Search for the cell housing the specified text and yield its [X, Y] center coordinate. 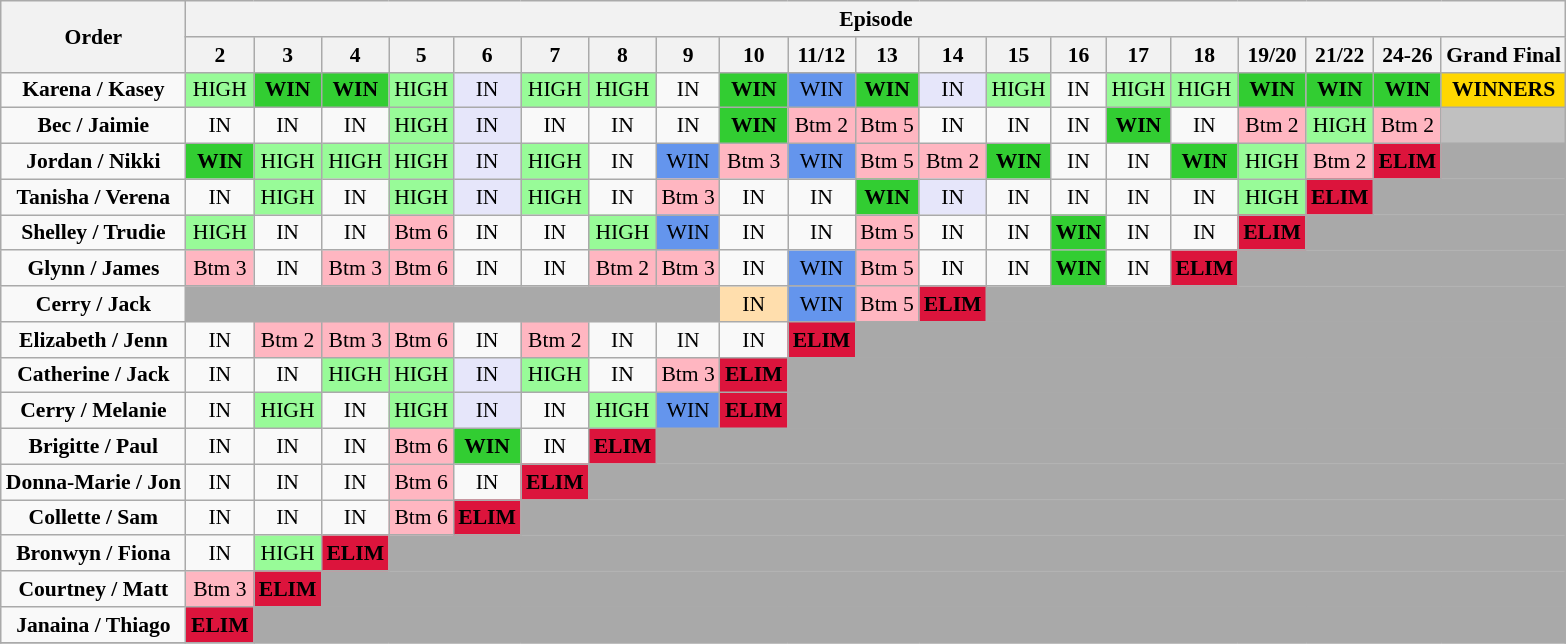
24-26 [1408, 55]
Brigitte / Paul [94, 447]
3 [288, 55]
Courtney / Matt [94, 589]
Episode [876, 19]
6 [487, 55]
Order [94, 36]
8 [623, 55]
Shelley / Trudie [94, 233]
Donna-Marie / Jon [94, 482]
Cerry / Melanie [94, 411]
Glynn / James [94, 269]
WINNERS [1504, 90]
9 [688, 55]
14 [953, 55]
Karena / Kasey [94, 90]
15 [1019, 55]
11/12 [822, 55]
2 [220, 55]
10 [754, 55]
Collette / Sam [94, 518]
Cerry / Jack [94, 304]
Tanisha / Verena [94, 197]
Catherine / Jack [94, 375]
Bronwyn / Fiona [94, 554]
Janaina / Thiago [94, 625]
Bec / Jaimie [94, 126]
Elizabeth / Jenn [94, 340]
7 [555, 55]
5 [421, 55]
21/22 [1340, 55]
Jordan / Nikki [94, 162]
13 [887, 55]
Grand Final [1504, 55]
16 [1079, 55]
17 [1138, 55]
19/20 [1272, 55]
4 [355, 55]
18 [1204, 55]
